Locate the cell with the specified text and output its (x, y) center coordinate. 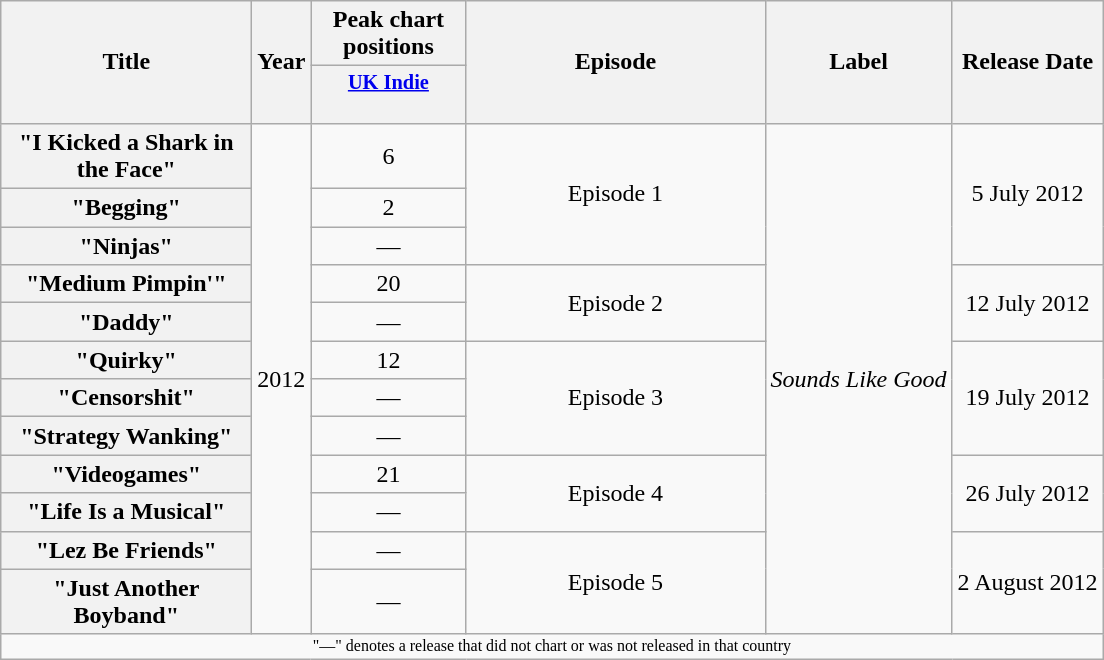
2 August 2012 (1028, 582)
Peak chart positions (388, 34)
"Just Another Boyband" (126, 602)
2 (388, 208)
Release Date (1028, 62)
2012 (282, 378)
"Videogames" (126, 474)
6 (388, 156)
"Censorshit" (126, 398)
Label (858, 62)
"—" denotes a release that did not chart or was not released in that country (552, 646)
5 July 2012 (1028, 194)
Episode 4 (616, 493)
12 (388, 360)
"Strategy Wanking" (126, 436)
"Medium Pimpin'" (126, 284)
21 (388, 474)
"Begging" (126, 208)
"Ninjas" (126, 246)
Episode 3 (616, 398)
"Quirky" (126, 360)
19 July 2012 (1028, 398)
12 July 2012 (1028, 303)
Year (282, 62)
26 July 2012 (1028, 493)
"Daddy" (126, 322)
Title (126, 62)
Episode 5 (616, 582)
"I Kicked a Shark in the Face" (126, 156)
Sounds Like Good (858, 378)
"Life Is a Musical" (126, 512)
"Lez Be Friends" (126, 550)
20 (388, 284)
Episode 1 (616, 194)
UK Indie (388, 95)
Episode 2 (616, 303)
Episode (616, 62)
